Determine the (x, y) coordinate at the center of the cell enclosing the given text.  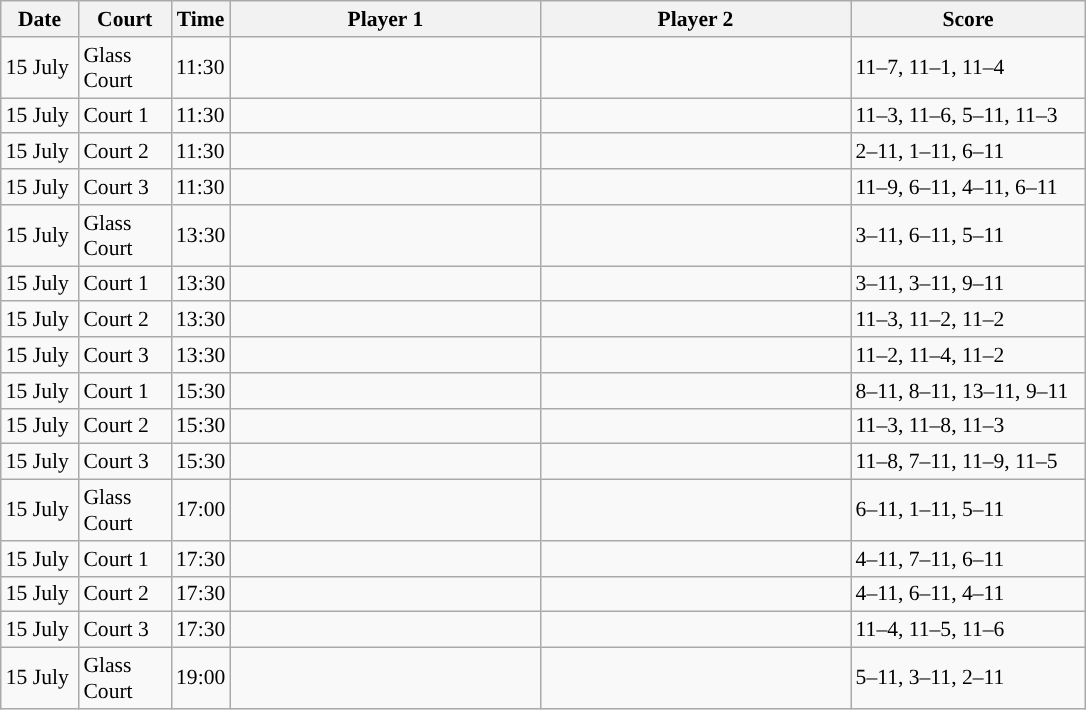
6–11, 1–11, 5–11 (968, 510)
Date (40, 19)
19:00 (200, 678)
8–11, 8–11, 13–11, 9–11 (968, 391)
11–7, 11–1, 11–4 (968, 68)
3–11, 6–11, 5–11 (968, 236)
Court (124, 19)
3–11, 3–11, 9–11 (968, 284)
11–9, 6–11, 4–11, 6–11 (968, 187)
11–3, 11–2, 11–2 (968, 320)
Score (968, 19)
5–11, 3–11, 2–11 (968, 678)
4–11, 6–11, 4–11 (968, 594)
11–2, 11–4, 11–2 (968, 355)
11–8, 7–11, 11–9, 11–5 (968, 462)
Player 2 (695, 19)
11–3, 11–6, 5–11, 11–3 (968, 116)
Time (200, 19)
17:00 (200, 510)
4–11, 7–11, 6–11 (968, 559)
11–3, 11–8, 11–3 (968, 426)
2–11, 1–11, 6–11 (968, 152)
11–4, 11–5, 11–6 (968, 630)
Player 1 (385, 19)
